Return the [x, y] coordinate for the center point of the cell that contains the specified text.  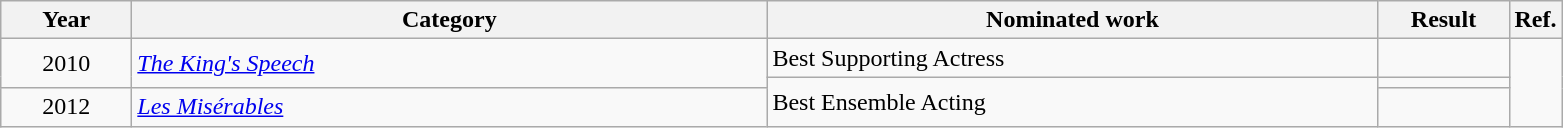
Result [1444, 20]
Les Misérables [450, 107]
Best Ensemble Acting [1072, 102]
2012 [66, 107]
Nominated work [1072, 20]
2010 [66, 64]
Best Supporting Actress [1072, 58]
Ref. [1536, 20]
The King's Speech [450, 64]
Category [450, 20]
Year [66, 20]
